Locate the cell with the specified text and output its [X, Y] center coordinate. 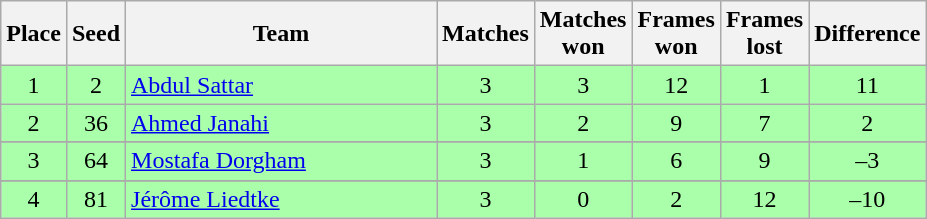
Matches [486, 34]
6 [676, 161]
Seed [96, 34]
81 [96, 199]
64 [96, 161]
Jérôme Liedtke [282, 199]
Ahmed Janahi [282, 123]
Team [282, 34]
Abdul Sattar [282, 85]
0 [583, 199]
Matches won [583, 34]
Place [34, 34]
–10 [868, 199]
Frames won [676, 34]
11 [868, 85]
4 [34, 199]
Difference [868, 34]
Frames lost [764, 34]
7 [764, 123]
Mostafa Dorgham [282, 161]
36 [96, 123]
–3 [868, 161]
